Capture the cell that displays the provided text and extract its (X, Y) central coordinate. 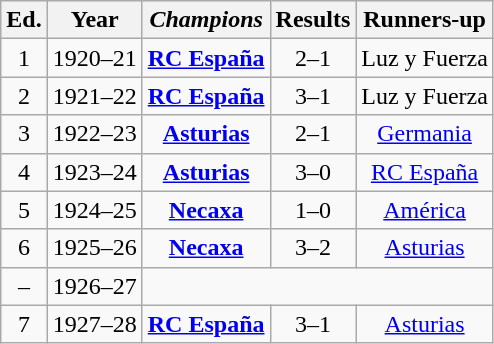
Runners-up (425, 20)
Results (313, 20)
1–0 (313, 210)
7 (24, 324)
1925–26 (94, 248)
Champions (206, 20)
3 (24, 134)
3–0 (313, 172)
6 (24, 248)
1922–23 (94, 134)
Germania (425, 134)
4 (24, 172)
1921–22 (94, 96)
– (24, 286)
3–2 (313, 248)
1920–21 (94, 58)
1926–27 (94, 286)
Year (94, 20)
1924–25 (94, 210)
2 (24, 96)
Ed. (24, 20)
1927–28 (94, 324)
1923–24 (94, 172)
5 (24, 210)
1 (24, 58)
América (425, 210)
